Locate the cell with the specified text and output its [X, Y] center coordinate. 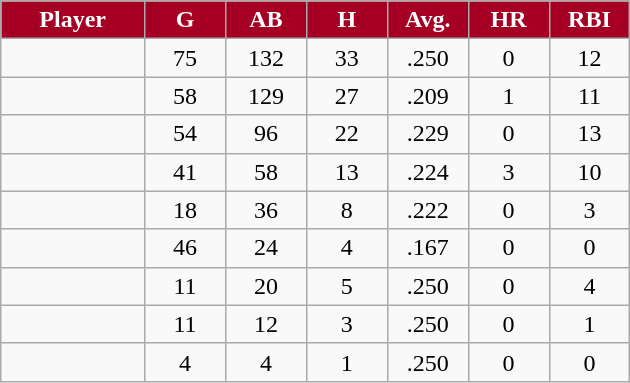
96 [266, 134]
Player [73, 20]
41 [186, 172]
5 [346, 286]
33 [346, 58]
20 [266, 286]
8 [346, 210]
24 [266, 248]
RBI [590, 20]
AB [266, 20]
22 [346, 134]
.229 [428, 134]
Avg. [428, 20]
.167 [428, 248]
54 [186, 134]
10 [590, 172]
18 [186, 210]
132 [266, 58]
HR [508, 20]
129 [266, 96]
G [186, 20]
H [346, 20]
27 [346, 96]
75 [186, 58]
.224 [428, 172]
.209 [428, 96]
36 [266, 210]
.222 [428, 210]
46 [186, 248]
